Return [X, Y] of the center of cell containing provided text 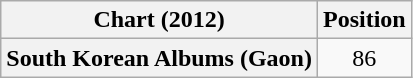
South Korean Albums (Gaon) [160, 58]
Chart (2012) [160, 20]
86 [364, 58]
Position [364, 20]
